From the cell containing the given text, extract its center point as (x, y) coordinate. 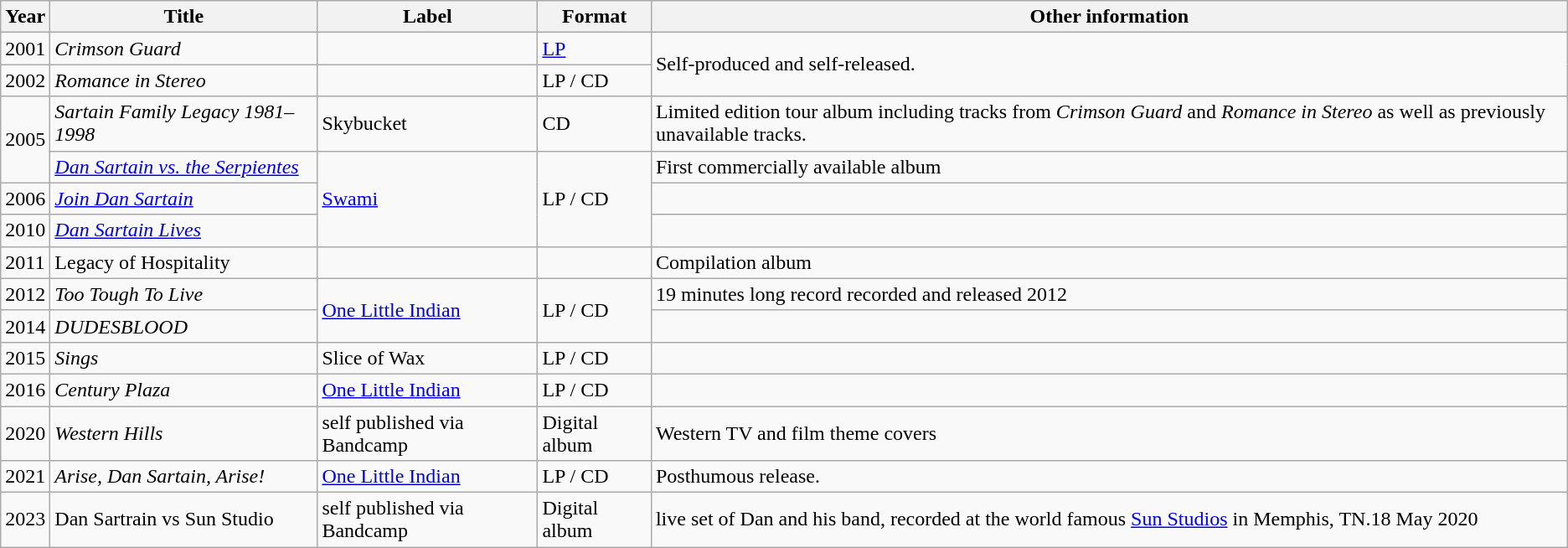
Other information (1109, 17)
2005 (25, 139)
Skybucket (427, 124)
2010 (25, 230)
Sings (184, 358)
Sartain Family Legacy 1981–1998 (184, 124)
Century Plaza (184, 390)
Arise, Dan Sartain, Arise! (184, 477)
live set of Dan and his band, recorded at the world famous Sun Studios in Memphis, TN.18 May 2020 (1109, 520)
2015 (25, 358)
Join Dan Sartain (184, 199)
Self-produced and self-released. (1109, 65)
Posthumous release. (1109, 477)
First commercially available album (1109, 167)
2021 (25, 477)
Limited edition tour album including tracks from Crimson Guard and Romance in Stereo as well as previously unavailable tracks. (1109, 124)
19 minutes long record recorded and released 2012 (1109, 294)
Too Tough To Live (184, 294)
Compilation album (1109, 262)
Western TV and film theme covers (1109, 432)
Swami (427, 199)
Dan Sartrain vs Sun Studio (184, 520)
Year (25, 17)
2006 (25, 199)
Label (427, 17)
Format (595, 17)
CD (595, 124)
Legacy of Hospitality (184, 262)
Slice of Wax (427, 358)
2014 (25, 326)
2001 (25, 49)
2002 (25, 80)
Crimson Guard (184, 49)
2023 (25, 520)
Dan Sartain Lives (184, 230)
2011 (25, 262)
DUDESBLOOD (184, 326)
LP (595, 49)
Dan Sartain vs. the Serpientes (184, 167)
2012 (25, 294)
Western Hills (184, 432)
Romance in Stereo (184, 80)
Title (184, 17)
2016 (25, 390)
2020 (25, 432)
